Search for the cell housing the specified text and yield its (X, Y) center coordinate. 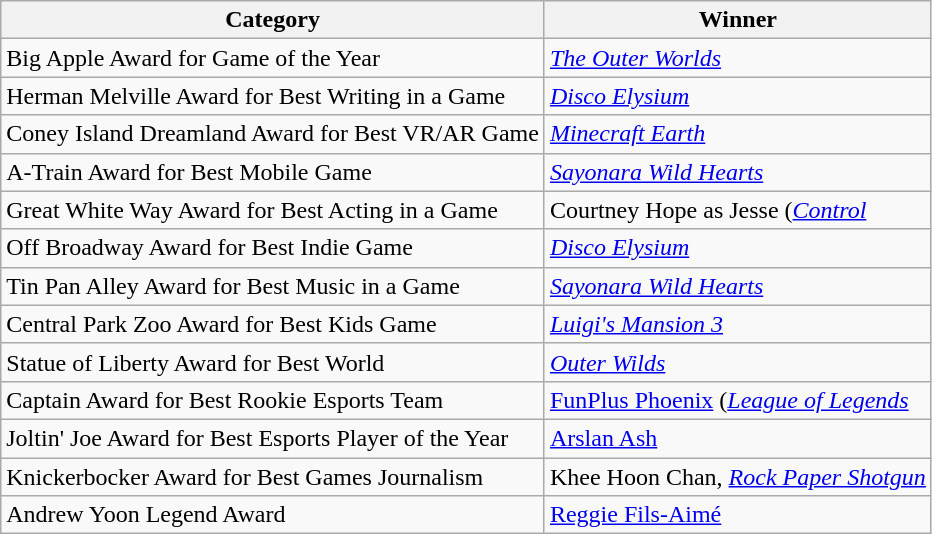
Category (273, 20)
Arslan Ash (738, 438)
Outer Wilds (738, 362)
Tin Pan Alley Award for Best Music in a Game (273, 286)
Off Broadway Award for Best Indie Game (273, 248)
Courtney Hope as Jesse (Control (738, 210)
Winner (738, 20)
The Outer Worlds (738, 58)
Andrew Yoon Legend Award (273, 515)
A-Train Award for Best Mobile Game (273, 172)
Statue of Liberty Award for Best World (273, 362)
Captain Award for Best Rookie Esports Team (273, 400)
Minecraft Earth (738, 134)
Knickerbocker Award for Best Games Journalism (273, 477)
Central Park Zoo Award for Best Kids Game (273, 324)
Great White Way Award for Best Acting in a Game (273, 210)
FunPlus Phoenix (League of Legends (738, 400)
Khee Hoon Chan, Rock Paper Shotgun (738, 477)
Coney Island Dreamland Award for Best VR/AR Game (273, 134)
Big Apple Award for Game of the Year (273, 58)
Luigi's Mansion 3 (738, 324)
Herman Melville Award for Best Writing in a Game (273, 96)
Reggie Fils-Aimé (738, 515)
Joltin' Joe Award for Best Esports Player of the Year (273, 438)
